Find where the given text appears and provide that cell's center as [x, y] coordinate. 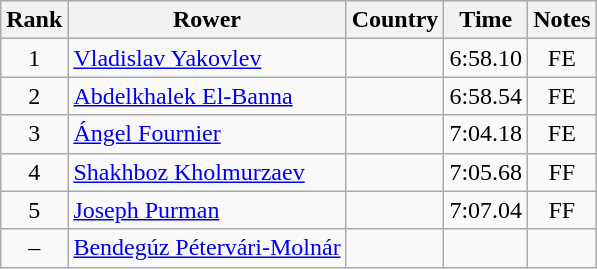
Vladislav Yakovlev [207, 58]
Ángel Fournier [207, 134]
Rank [34, 20]
Abdelkhalek El-Banna [207, 96]
Notes [562, 20]
6:58.54 [486, 96]
Bendegúz Pétervári-Molnár [207, 248]
Country [395, 20]
4 [34, 172]
1 [34, 58]
Time [486, 20]
7:07.04 [486, 210]
Rower [207, 20]
Joseph Purman [207, 210]
7:04.18 [486, 134]
5 [34, 210]
6:58.10 [486, 58]
Shakhboz Kholmurzaev [207, 172]
3 [34, 134]
7:05.68 [486, 172]
– [34, 248]
2 [34, 96]
